Search for the cell housing the specified text and yield its [x, y] center coordinate. 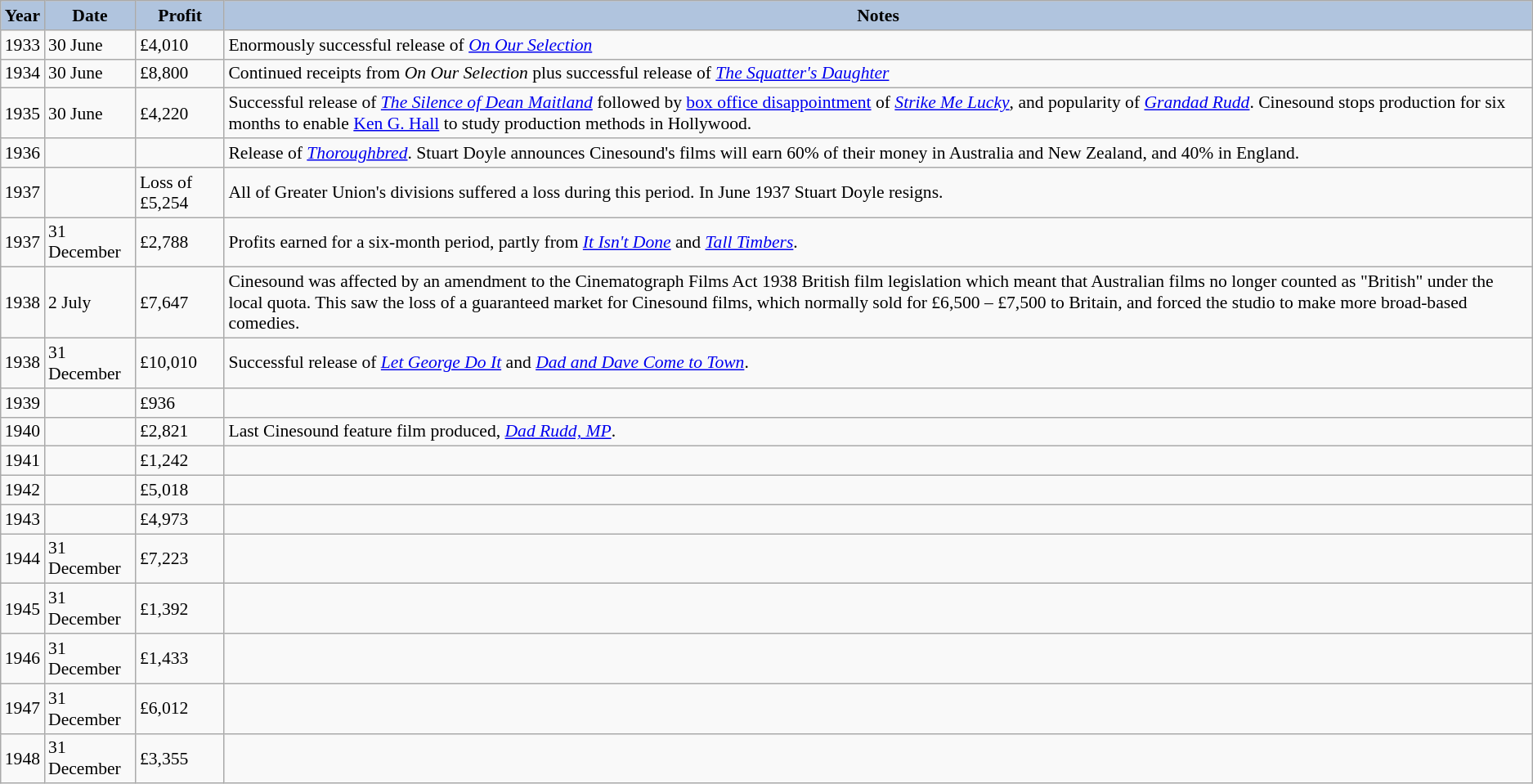
1948 [23, 759]
Profits earned for a six-month period, partly from It Isn't Done and Tall Timbers. [878, 242]
£7,647 [180, 302]
Profit [180, 16]
1941 [23, 461]
1934 [23, 74]
Loss of £5,254 [180, 193]
Notes [878, 16]
1933 [23, 45]
£1,242 [180, 461]
£4,010 [180, 45]
1944 [23, 559]
£3,355 [180, 759]
£1,433 [180, 659]
1936 [23, 153]
Enormously successful release of On Our Selection [878, 45]
£2,788 [180, 242]
Successful release of Let George Do It and Dad and Dave Come to Town. [878, 363]
All of Greater Union's divisions suffered a loss during this period. In June 1937 Stuart Doyle resigns. [878, 193]
1945 [23, 608]
Date [90, 16]
£10,010 [180, 363]
1943 [23, 519]
£4,973 [180, 519]
£936 [180, 403]
Year [23, 16]
£5,018 [180, 491]
1947 [23, 708]
1939 [23, 403]
£7,223 [180, 559]
1940 [23, 432]
£1,392 [180, 608]
Continued receipts from On Our Selection plus successful release of The Squatter's Daughter [878, 74]
2 July [90, 302]
£6,012 [180, 708]
1946 [23, 659]
£2,821 [180, 432]
£4,220 [180, 113]
1942 [23, 491]
Last Cinesound feature film produced, Dad Rudd, MP. [878, 432]
1935 [23, 113]
£8,800 [180, 74]
Release of Thoroughbred. Stuart Doyle announces Cinesound's films will earn 60% of their money in Australia and New Zealand, and 40% in England. [878, 153]
